Detect which cell encompasses the target text, then output its [X, Y] center coordinate. 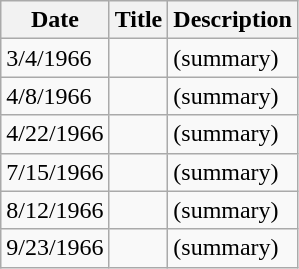
9/23/1966 [55, 248]
4/22/1966 [55, 134]
7/15/1966 [55, 172]
8/12/1966 [55, 210]
Description [233, 20]
4/8/1966 [55, 96]
Date [55, 20]
Title [138, 20]
3/4/1966 [55, 58]
